Capture the cell that displays the provided text and extract its (X, Y) central coordinate. 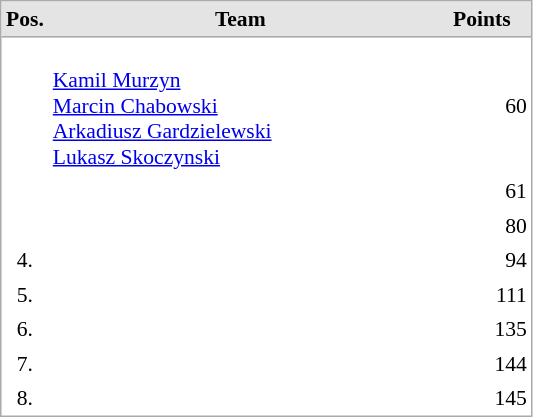
Points (482, 20)
145 (482, 398)
111 (482, 295)
7. (26, 363)
Pos. (26, 20)
Team (240, 20)
61 (482, 191)
8. (26, 398)
80 (482, 225)
5. (26, 295)
Kamil Murzyn Marcin Chabowski Arkadiusz Gardzielewski Lukasz Skoczynski (240, 106)
135 (482, 329)
6. (26, 329)
144 (482, 363)
60 (482, 106)
94 (482, 260)
4. (26, 260)
